From the cell containing the given text, extract its center point as (X, Y) coordinate. 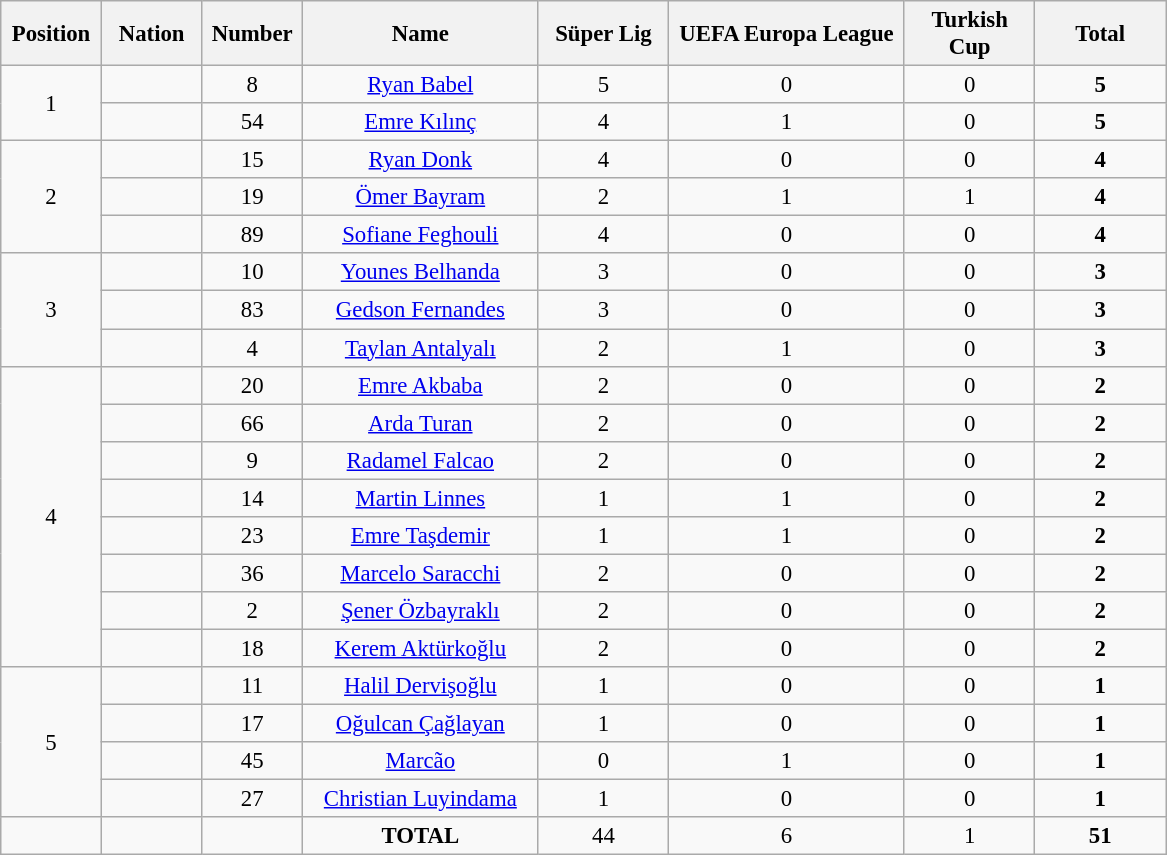
Radamel Falcao (421, 460)
Süper Lig (604, 34)
Ömer Bayram (421, 197)
UEFA Europa League (787, 34)
83 (252, 310)
10 (252, 273)
Ryan Babel (421, 85)
8 (252, 85)
Emre Akbaba (421, 385)
Emre Kılınç (421, 122)
89 (252, 235)
Emre Taşdemir (421, 536)
11 (252, 686)
23 (252, 536)
51 (1100, 836)
27 (252, 799)
Taylan Antalyalı (421, 348)
Name (421, 34)
Total (1100, 34)
18 (252, 648)
Kerem Aktürkoğlu (421, 648)
TOTAL (421, 836)
19 (252, 197)
Position (52, 34)
6 (787, 836)
Halil Dervişoğlu (421, 686)
Marcelo Saracchi (421, 573)
Marcão (421, 761)
Oğulcan Çağlayan (421, 724)
Sofiane Feghouli (421, 235)
14 (252, 498)
Turkish Cup (970, 34)
Nation (152, 34)
Christian Luyindama (421, 799)
Gedson Fernandes (421, 310)
36 (252, 573)
Number (252, 34)
Younes Belhanda (421, 273)
45 (252, 761)
20 (252, 385)
Arda Turan (421, 423)
44 (604, 836)
17 (252, 724)
Ryan Donk (421, 160)
9 (252, 460)
66 (252, 423)
15 (252, 160)
Şener Özbayraklı (421, 611)
Martin Linnes (421, 498)
54 (252, 122)
